Return the [X, Y] coordinate for the center point of the cell that contains the specified text.  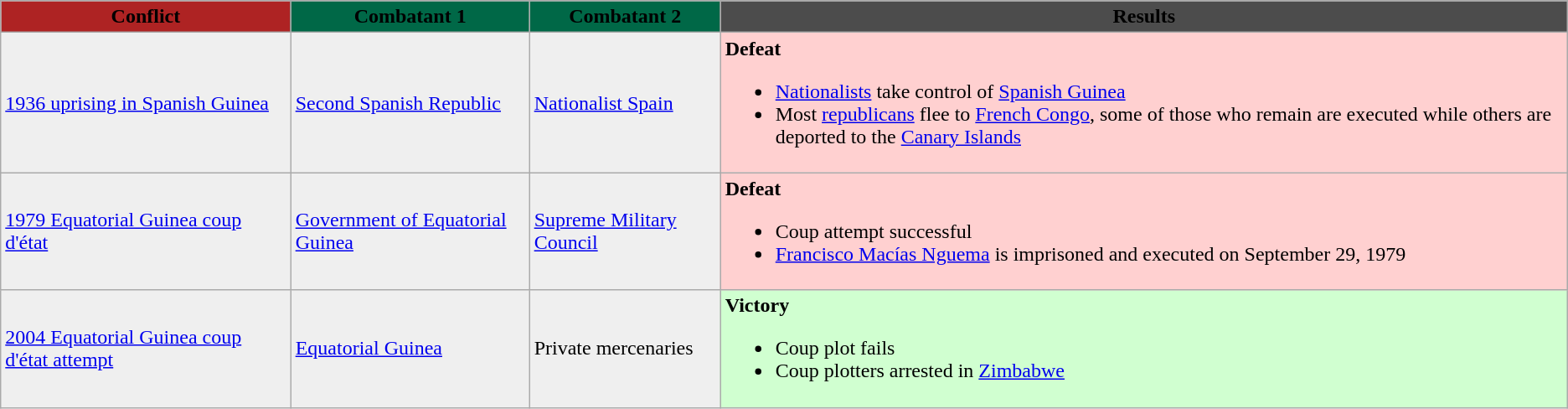
Nationalist Spain [625, 102]
1936 uprising in Spanish Guinea [146, 102]
2004 Equatorial Guinea coup d'état attempt [146, 349]
Results [1144, 17]
1979 Equatorial Guinea coup d'état [146, 231]
DefeatCoup attempt successfulFrancisco Macías Nguema is imprisoned and executed on September 29, 1979 [1144, 231]
Equatorial Guinea [410, 349]
Combatant 1 [410, 17]
Supreme Military Council [625, 231]
Conflict [146, 17]
Government of Equatorial Guinea [410, 231]
VictoryCoup plot failsCoup plotters arrested in Zimbabwe [1144, 349]
Private mercenaries [625, 349]
Second Spanish Republic [410, 102]
Combatant 2 [625, 17]
